Provide the [x, y] coordinate of the cell's center where the given text is located.  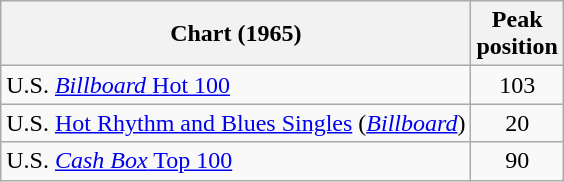
Peakposition [517, 34]
U.S. Billboard Hot 100 [236, 85]
103 [517, 85]
20 [517, 123]
90 [517, 161]
Chart (1965) [236, 34]
U.S. Hot Rhythm and Blues Singles (Billboard) [236, 123]
U.S. Cash Box Top 100 [236, 161]
